Find where the given text appears and provide that cell's center as (X, Y) coordinate. 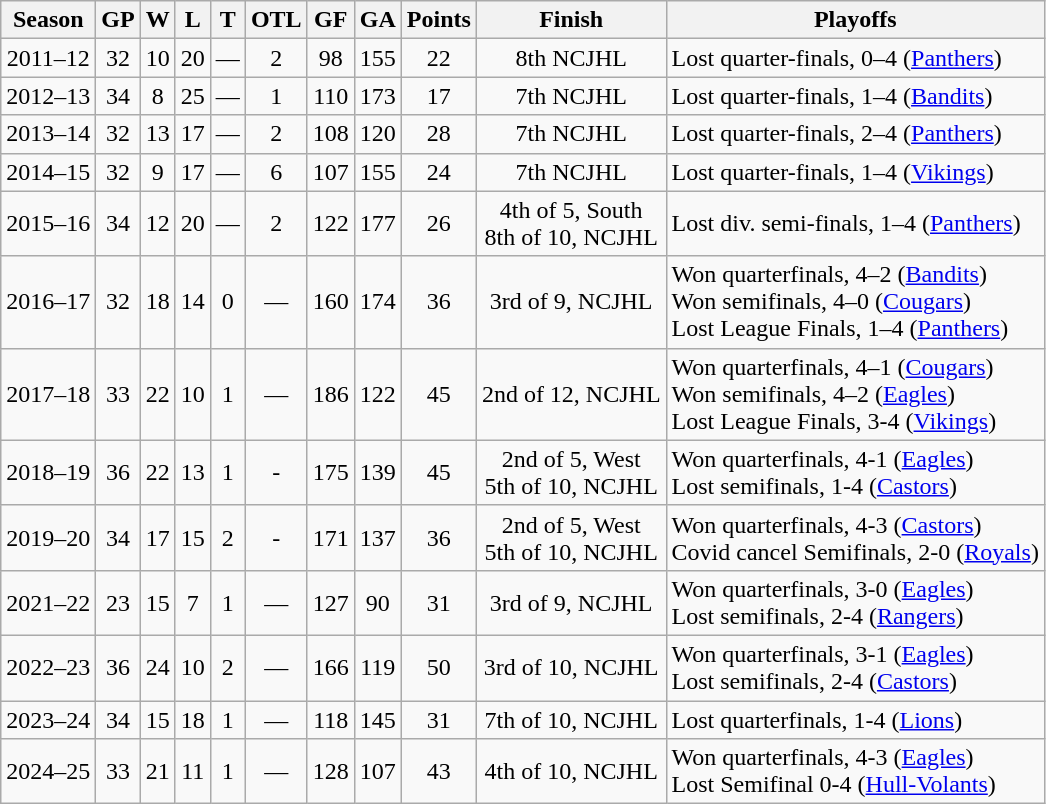
0 (228, 302)
4th of 5, South8th of 10, NCJHL (571, 224)
2022–23 (48, 668)
9 (158, 172)
90 (378, 602)
171 (330, 538)
Lost quarter-finals, 1–4 (Bandits) (855, 96)
T (228, 20)
2017–18 (48, 394)
145 (378, 719)
Won quarterfinals, 4-3 (Eagles)Lost Semifinal 0-4 (Hull-Volants) (855, 772)
186 (330, 394)
166 (330, 668)
Finish (571, 20)
25 (192, 96)
7th of 10, NCJHL (571, 719)
2018–19 (48, 472)
Lost quarter-finals, 0–4 (Panthers) (855, 58)
137 (378, 538)
174 (378, 302)
28 (438, 134)
50 (438, 668)
23 (118, 602)
Won quarterfinals, 3-0 (Eagles)Lost semifinals, 2-4 (Rangers) (855, 602)
7 (192, 602)
2015–16 (48, 224)
Lost quarter-finals, 2–4 (Panthers) (855, 134)
Won quarterfinals, 3-1 (Eagles)Lost semifinals, 2-4 (Castors) (855, 668)
Won quarterfinals, 4-1 (Eagles)Lost semifinals, 1-4 (Castors) (855, 472)
2019–20 (48, 538)
W (158, 20)
Playoffs (855, 20)
OTL (276, 20)
119 (378, 668)
Season (48, 20)
2014–15 (48, 172)
2024–25 (48, 772)
Won quarterfinals, 4-3 (Castors)Covid cancel Semifinals, 2-0 (Royals) (855, 538)
139 (378, 472)
2021–22 (48, 602)
11 (192, 772)
14 (192, 302)
177 (378, 224)
Won quarterfinals, 4–2 (Bandits)Won semifinals, 4–0 (Cougars)Lost League Finals, 1–4 (Panthers) (855, 302)
2011–12 (48, 58)
175 (330, 472)
128 (330, 772)
12 (158, 224)
127 (330, 602)
Lost quarter-finals, 1–4 (Vikings) (855, 172)
8th NCJHL (571, 58)
6 (276, 172)
2016–17 (48, 302)
GA (378, 20)
160 (330, 302)
4th of 10, NCJHL (571, 772)
108 (330, 134)
43 (438, 772)
Points (438, 20)
2013–14 (48, 134)
21 (158, 772)
2nd of 12, NCJHL (571, 394)
2023–24 (48, 719)
3rd of 10, NCJHL (571, 668)
98 (330, 58)
8 (158, 96)
26 (438, 224)
120 (378, 134)
173 (378, 96)
Lost div. semi-finals, 1–4 (Panthers) (855, 224)
GP (118, 20)
Lost quarterfinals, 1-4 (Lions) (855, 719)
L (192, 20)
GF (330, 20)
110 (330, 96)
118 (330, 719)
Won quarterfinals, 4–1 (Cougars)Won semifinals, 4–2 (Eagles)Lost League Finals, 3-4 (Vikings) (855, 394)
2012–13 (48, 96)
